Locate the cell with the specified text and output its [X, Y] center coordinate. 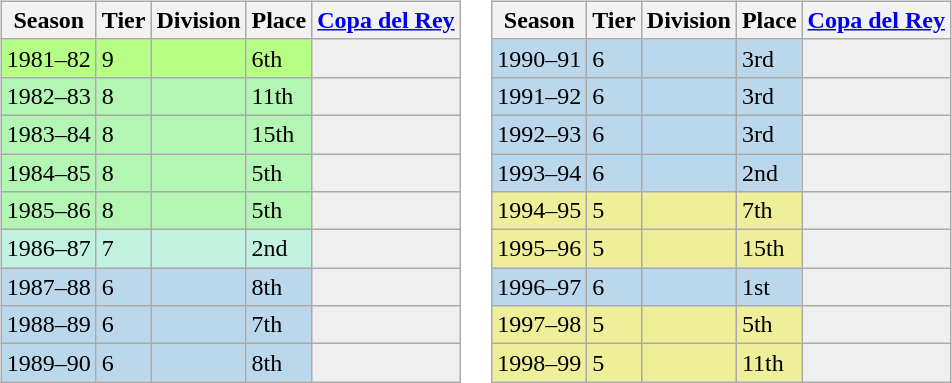
1992–93 [540, 134]
1996–97 [540, 287]
9 [124, 58]
1988–89 [48, 325]
7 [124, 249]
1982–83 [48, 96]
1985–86 [48, 211]
1983–84 [48, 134]
6th [279, 58]
1987–88 [48, 287]
1991–92 [540, 96]
1986–87 [48, 249]
1993–94 [540, 173]
1994–95 [540, 211]
1984–85 [48, 173]
1990–91 [540, 58]
1997–98 [540, 325]
1981–82 [48, 58]
1995–96 [540, 249]
1st [769, 287]
1998–99 [540, 363]
1989–90 [48, 363]
